Identify which cell holds the provided text, then report its (X, Y) central coordinate. 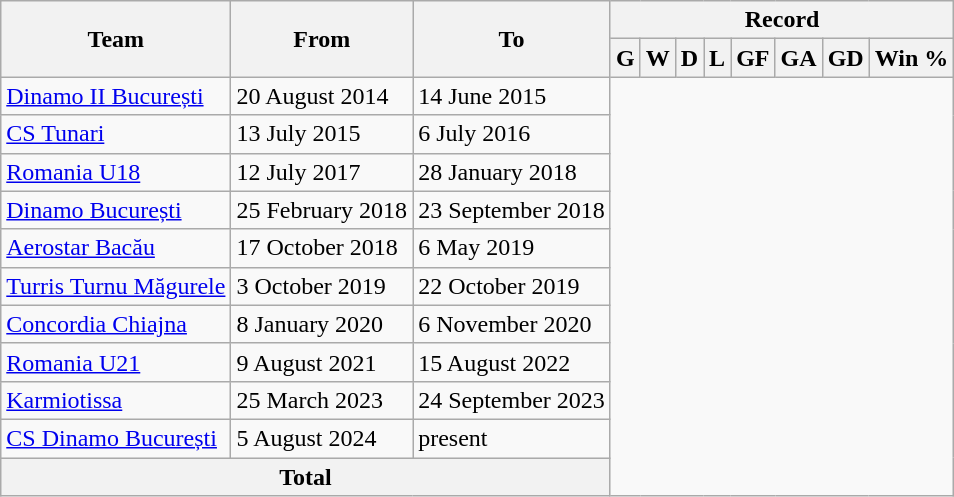
12 July 2017 (322, 172)
22 October 2019 (512, 286)
From (322, 39)
W (658, 58)
CS Tunari (116, 134)
Record (782, 20)
Aerostar Bacău (116, 248)
23 September 2018 (512, 210)
6 May 2019 (512, 248)
CS Dinamo București (116, 438)
Dinamo II București (116, 96)
Team (116, 39)
8 January 2020 (322, 324)
Concordia Chiajna (116, 324)
5 August 2024 (322, 438)
25 March 2023 (322, 400)
GF (753, 58)
24 September 2023 (512, 400)
28 January 2018 (512, 172)
Total (306, 477)
25 February 2018 (322, 210)
3 October 2019 (322, 286)
GA (798, 58)
L (718, 58)
13 July 2015 (322, 134)
15 August 2022 (512, 362)
6 November 2020 (512, 324)
present (512, 438)
Romania U18 (116, 172)
To (512, 39)
9 August 2021 (322, 362)
Karmiotissa (116, 400)
G (625, 58)
D (689, 58)
17 October 2018 (322, 248)
Turris Turnu Măgurele (116, 286)
6 July 2016 (512, 134)
20 August 2014 (322, 96)
14 June 2015 (512, 96)
Romania U21 (116, 362)
GD (846, 58)
Win % (912, 58)
Dinamo București (116, 210)
